Provide the [X, Y] coordinate of the cell's center where the given text is located.  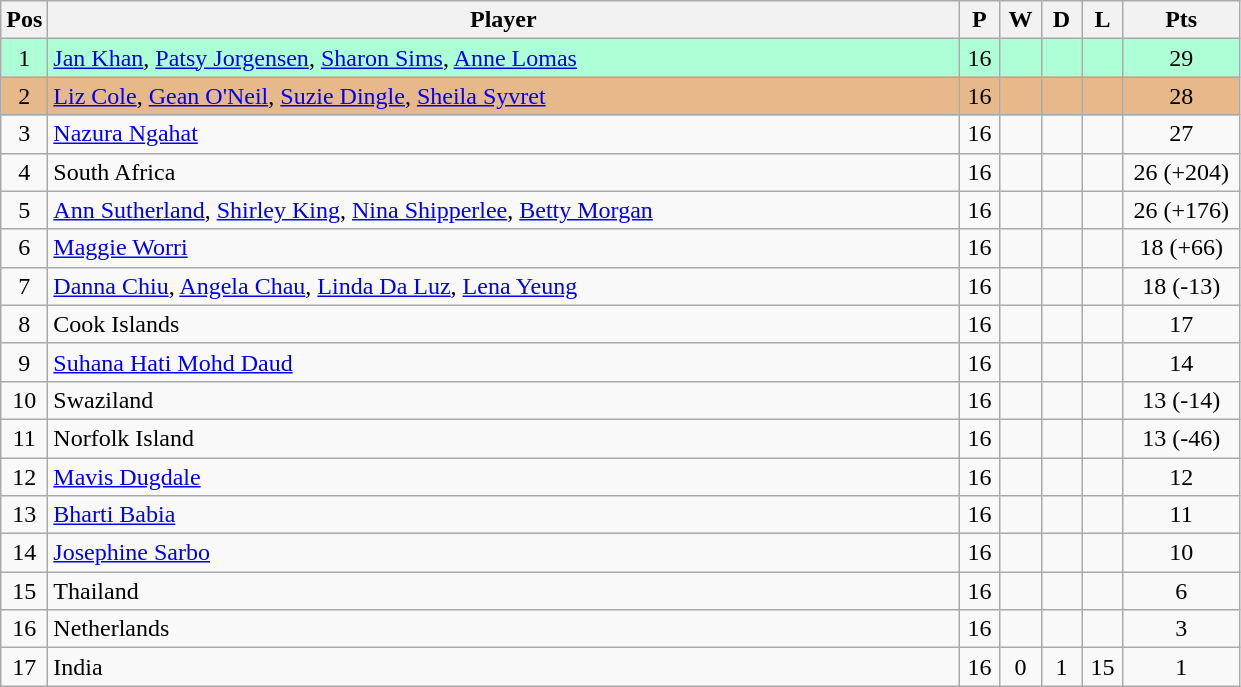
Player [504, 20]
Netherlands [504, 629]
29 [1181, 58]
Nazura Ngahat [504, 134]
28 [1181, 96]
Pts [1181, 20]
4 [24, 172]
Maggie Worri [504, 248]
D [1062, 20]
2 [24, 96]
India [504, 667]
Thailand [504, 591]
Ann Sutherland, Shirley King, Nina Shipperlee, Betty Morgan [504, 210]
Suhana Hati Mohd Daud [504, 362]
5 [24, 210]
Jan Khan, Patsy Jorgensen, Sharon Sims, Anne Lomas [504, 58]
Norfolk Island [504, 438]
9 [24, 362]
W [1020, 20]
Swaziland [504, 400]
13 (-14) [1181, 400]
Josephine Sarbo [504, 553]
Pos [24, 20]
L [1102, 20]
Bharti Babia [504, 515]
P [980, 20]
8 [24, 324]
13 [24, 515]
7 [24, 286]
Mavis Dugdale [504, 477]
26 (+176) [1181, 210]
27 [1181, 134]
18 (+66) [1181, 248]
Liz Cole, Gean O'Neil, Suzie Dingle, Sheila Syvret [504, 96]
18 (-13) [1181, 286]
South Africa [504, 172]
0 [1020, 667]
13 (-46) [1181, 438]
Cook Islands [504, 324]
26 (+204) [1181, 172]
Danna Chiu, Angela Chau, Linda Da Luz, Lena Yeung [504, 286]
